Return the (x, y) coordinate for the center point of the cell that contains the specified text.  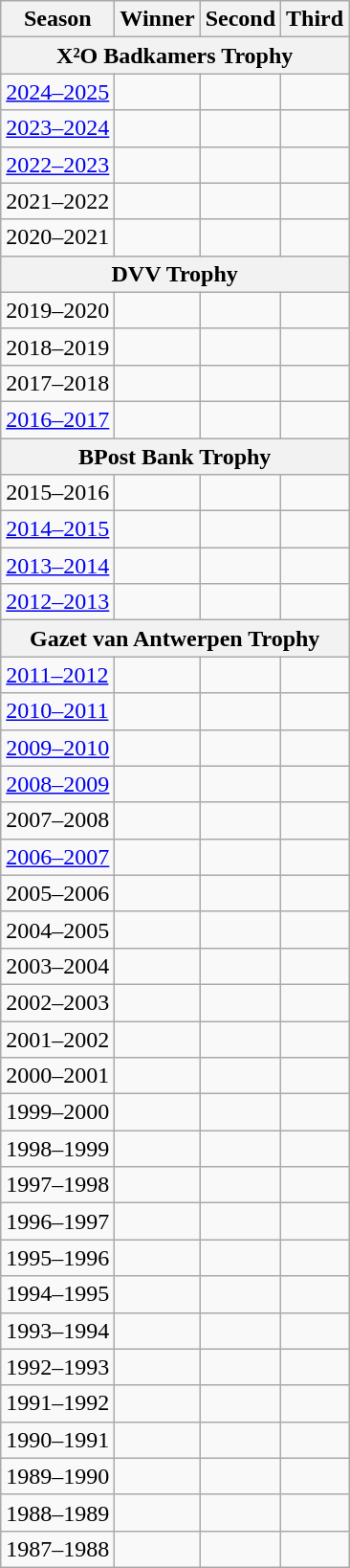
2015–2016 (57, 493)
1996–1997 (57, 1221)
2022–2023 (57, 165)
2023–2024 (57, 128)
2017–2018 (57, 383)
2000–2001 (57, 1076)
1997–1998 (57, 1185)
Winner (157, 19)
2024–2025 (57, 92)
1992–1993 (57, 1367)
1991–1992 (57, 1403)
BPost Bank Trophy (175, 457)
1987–1988 (57, 1549)
1993–1994 (57, 1331)
DVV Trophy (175, 274)
X²O Badkamers Trophy (175, 56)
1988–1989 (57, 1512)
2010–2011 (57, 711)
2013–2014 (57, 566)
Third (316, 19)
2018–2019 (57, 347)
2002–2003 (57, 1002)
2001–2002 (57, 1039)
Second (240, 19)
2014–2015 (57, 529)
2005–2006 (57, 893)
Season (57, 19)
1994–1995 (57, 1294)
2019–2020 (57, 310)
2008–2009 (57, 784)
2016–2017 (57, 419)
1989–1990 (57, 1476)
2004–2005 (57, 930)
2012–2013 (57, 602)
2009–2010 (57, 748)
2021–2022 (57, 201)
1998–1999 (57, 1149)
1990–1991 (57, 1440)
2020–2021 (57, 237)
1999–2000 (57, 1112)
2007–2008 (57, 820)
1995–1996 (57, 1258)
2006–2007 (57, 857)
2003–2004 (57, 966)
Gazet van Antwerpen Trophy (175, 638)
2011–2012 (57, 675)
